Output the (x, y) coordinate of the center of the cell containing the given text.  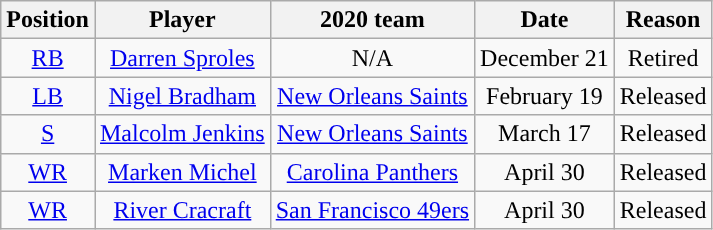
Retired (663, 58)
February 19 (545, 96)
RB (48, 58)
Darren Sproles (182, 58)
March 17 (545, 134)
December 21 (545, 58)
Carolina Panthers (372, 172)
2020 team (372, 20)
S (48, 134)
LB (48, 96)
Malcolm Jenkins (182, 134)
Reason (663, 20)
Date (545, 20)
River Cracraft (182, 210)
Player (182, 20)
San Francisco 49ers (372, 210)
Position (48, 20)
Marken Michel (182, 172)
Nigel Bradham (182, 96)
N/A (372, 58)
